Determine the [x, y] coordinate at the center of the cell enclosing the given text.  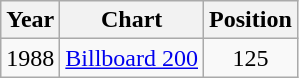
Billboard 200 [132, 58]
Position [251, 20]
1988 [30, 58]
Chart [132, 20]
Year [30, 20]
125 [251, 58]
